Locate the cell with the specified text and output its (X, Y) center coordinate. 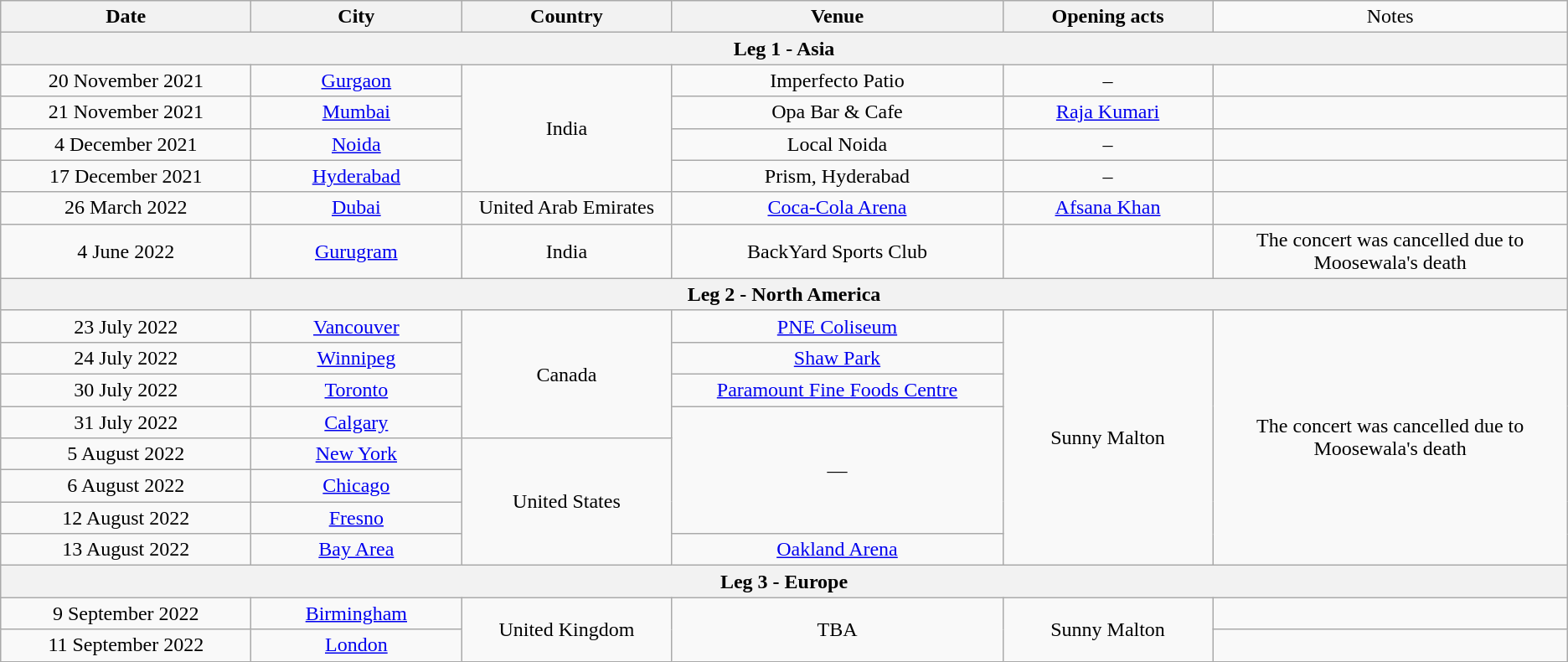
Hyderabad (357, 176)
Winnipeg (357, 358)
26 March 2022 (126, 208)
Shaw Park (838, 358)
24 July 2022 (126, 358)
Calgary (357, 422)
Mumbai (357, 112)
Bay Area (357, 550)
11 September 2022 (126, 645)
Country (566, 17)
Opening acts (1107, 17)
20 November 2021 (126, 80)
Canada (566, 374)
4 June 2022 (126, 251)
Vancouver (357, 326)
Afsana Khan (1107, 208)
United States (566, 502)
Fresno (357, 518)
Local Noida (838, 144)
Venue (838, 17)
United Arab Emirates (566, 208)
Toronto (357, 390)
6 August 2022 (126, 486)
Leg 2 - North America (784, 294)
Paramount Fine Foods Centre (838, 390)
5 August 2022 (126, 454)
Leg 3 - Europe (784, 582)
Gurgaon (357, 80)
United Kingdom (566, 629)
9 September 2022 (126, 613)
13 August 2022 (126, 550)
Imperfecto Patio (838, 80)
Raja Kumari (1107, 112)
Notes (1390, 17)
Coca-Cola Arena (838, 208)
City (357, 17)
Chicago (357, 486)
Dubai (357, 208)
Prism, Hyderabad (838, 176)
TBA (838, 629)
Date (126, 17)
Birmingham (357, 613)
12 August 2022 (126, 518)
PNE Coliseum (838, 326)
Noida (357, 144)
Leg 1 - Asia (784, 49)
30 July 2022 (126, 390)
Oakland Arena (838, 550)
21 November 2021 (126, 112)
31 July 2022 (126, 422)
23 July 2022 (126, 326)
London (357, 645)
Opa Bar & Cafe (838, 112)
Gurugram (357, 251)
BackYard Sports Club (838, 251)
New York (357, 454)
4 December 2021 (126, 144)
— (838, 469)
17 December 2021 (126, 176)
